Capture the cell that displays the provided text and extract its [X, Y] central coordinate. 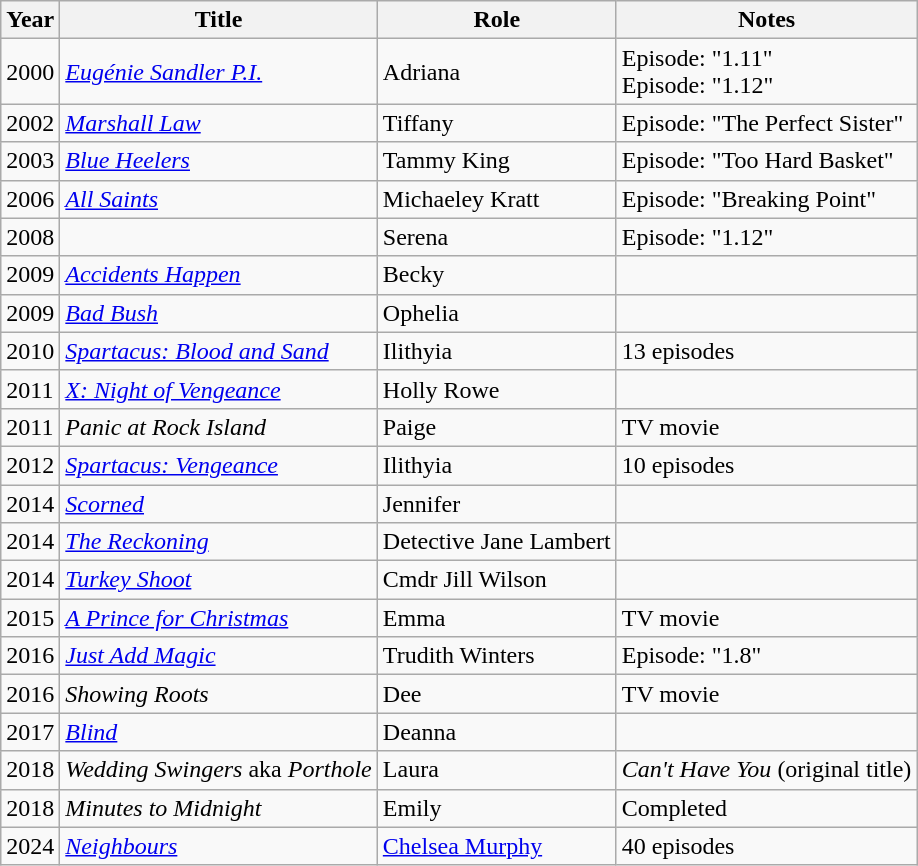
Blind [218, 732]
Title [218, 20]
Cmdr Jill Wilson [496, 580]
Trudith Winters [496, 656]
2017 [30, 732]
The Reckoning [218, 542]
All Saints [218, 199]
10 episodes [766, 465]
Completed [766, 808]
Jennifer [496, 503]
Episode: "Too Hard Basket" [766, 161]
X: Night of Vengeance [218, 389]
Tiffany [496, 123]
Scorned [218, 503]
Can't Have You (original title) [766, 770]
2006 [30, 199]
40 episodes [766, 846]
Spartacus: Vengeance [218, 465]
Laura [496, 770]
Neighbours [218, 846]
2000 [30, 72]
Minutes to Midnight [218, 808]
Eugénie Sandler P.I. [218, 72]
Just Add Magic [218, 656]
2002 [30, 123]
Marshall Law [218, 123]
Spartacus: Blood and Sand [218, 351]
2024 [30, 846]
Becky [496, 275]
Detective Jane Lambert [496, 542]
A Prince for Christmas [218, 618]
Tammy King [496, 161]
Bad Bush [218, 313]
Emily [496, 808]
Episode: "The Perfect Sister" [766, 123]
Deanna [496, 732]
Episode: "1.8" [766, 656]
Serena [496, 237]
Michaeley Kratt [496, 199]
2012 [30, 465]
Holly Rowe [496, 389]
Ophelia [496, 313]
Turkey Shoot [218, 580]
Chelsea Murphy [496, 846]
2015 [30, 618]
Emma [496, 618]
Episode: "1.12" [766, 237]
Role [496, 20]
2003 [30, 161]
Blue Heelers [218, 161]
Year [30, 20]
Panic at Rock Island [218, 427]
Accidents Happen [218, 275]
2010 [30, 351]
Adriana [496, 72]
Showing Roots [218, 694]
Wedding Swingers aka Porthole [218, 770]
Notes [766, 20]
2008 [30, 237]
Episode: "1.11"Episode: "1.12" [766, 72]
13 episodes [766, 351]
Paige [496, 427]
Episode: "Breaking Point" [766, 199]
Dee [496, 694]
